For the text-containing cell, return its midpoint in [x, y] coordinate format. 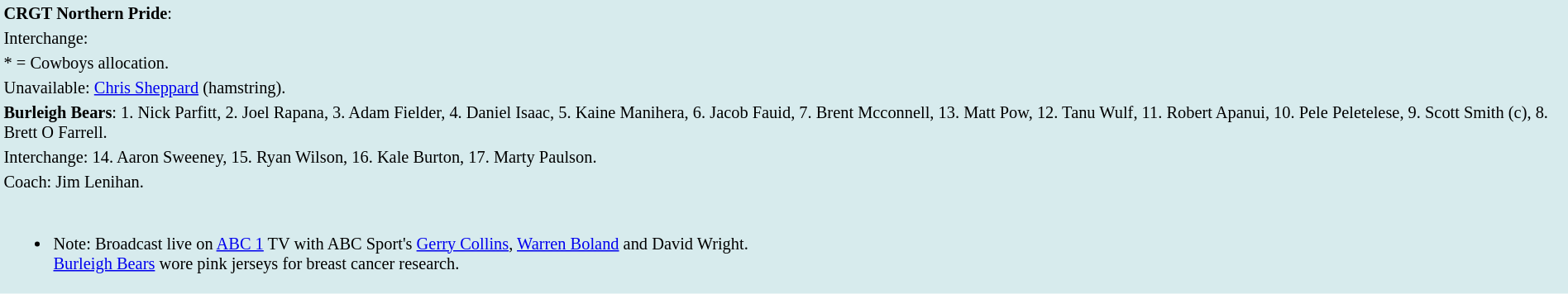
Interchange: 14. Aaron Sweeney, 15. Ryan Wilson, 16. Kale Burton, 17. Marty Paulson. [784, 157]
* = Cowboys allocation. [784, 63]
Unavailable: Chris Sheppard (hamstring). [784, 88]
Interchange: [784, 38]
Coach: Jim Lenihan. [784, 182]
CRGT Northern Pride: [784, 13]
